Scan for the cell matching the given text and deliver its [x, y] coordinate at center. 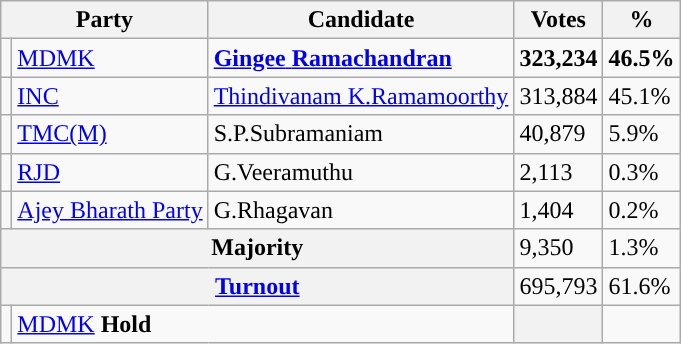
% [642, 20]
MDMK Hold [263, 324]
Turnout [258, 286]
40,879 [558, 134]
2,113 [558, 172]
MDMK [110, 58]
695,793 [558, 286]
9,350 [558, 248]
46.5% [642, 58]
323,234 [558, 58]
Candidate [361, 20]
INC [110, 96]
Votes [558, 20]
RJD [110, 172]
45.1% [642, 96]
Thindivanam K.Ramamoorthy [361, 96]
G.Rhagavan [361, 210]
Ajey Bharath Party [110, 210]
0.3% [642, 172]
G.Veeramuthu [361, 172]
Majority [258, 248]
TMC(M) [110, 134]
5.9% [642, 134]
0.2% [642, 210]
Party [104, 20]
61.6% [642, 286]
1,404 [558, 210]
313,884 [558, 96]
S.P.Subramaniam [361, 134]
1.3% [642, 248]
Gingee Ramachandran [361, 58]
